Return [x, y] of the center of cell containing provided text 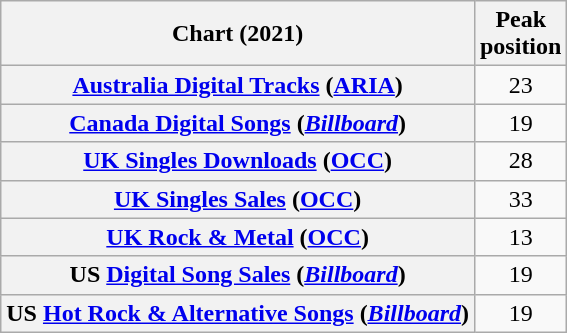
23 [520, 85]
UK Rock & Metal (OCC) [238, 237]
UK Singles Downloads (OCC) [238, 161]
UK Singles Sales (OCC) [238, 199]
Peakposition [520, 34]
US Digital Song Sales (Billboard) [238, 275]
33 [520, 199]
US Hot Rock & Alternative Songs (Billboard) [238, 313]
Chart (2021) [238, 34]
Australia Digital Tracks (ARIA) [238, 85]
28 [520, 161]
Canada Digital Songs (Billboard) [238, 123]
13 [520, 237]
